Pinpoint the cell where the given text exists, returning its [x, y] midpoint coordinate. 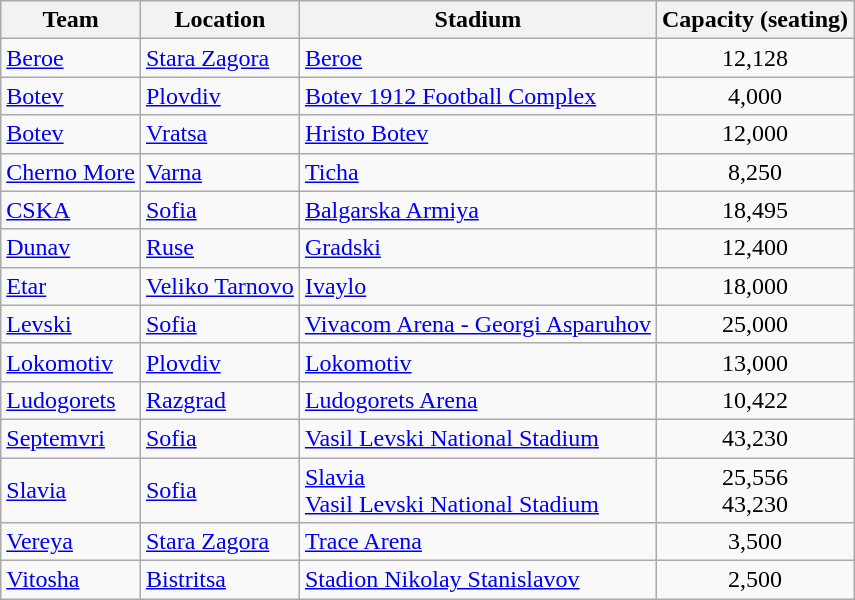
3,500 [754, 542]
Trace Arena [478, 542]
Stadium [478, 20]
4,000 [754, 96]
Slavia [71, 490]
43,230 [754, 438]
Botev 1912 Football Complex [478, 96]
Hristo Botev [478, 134]
Etar [71, 286]
Slavia Vasil Levski National Stadium [478, 490]
Ludogorets Arena [478, 400]
Vasil Levski National Stadium [478, 438]
Location [220, 20]
8,250 [754, 172]
13,000 [754, 362]
18,495 [754, 210]
12,400 [754, 248]
Vereya [71, 542]
25,556 43,230 [754, 490]
Vitosha [71, 580]
Bistritsa [220, 580]
Ticha [478, 172]
Dunav [71, 248]
Levski [71, 324]
Septemvri [71, 438]
10,422 [754, 400]
25,000 [754, 324]
2,500 [754, 580]
Stadion Nikolay Stanislavov [478, 580]
Ivaylo [478, 286]
Ludogorets [71, 400]
18,000 [754, 286]
Balgarska Armiya [478, 210]
12,128 [754, 58]
Razgrad [220, 400]
Cherno More [71, 172]
Team [71, 20]
Gradski [478, 248]
Varna [220, 172]
Capacity (seating) [754, 20]
Ruse [220, 248]
CSKA [71, 210]
Vivacom Arena - Georgi Asparuhov [478, 324]
12,000 [754, 134]
Vratsa [220, 134]
Veliko Tarnovo [220, 286]
